Return the [X, Y] coordinate for the center point of the cell that contains the specified text.  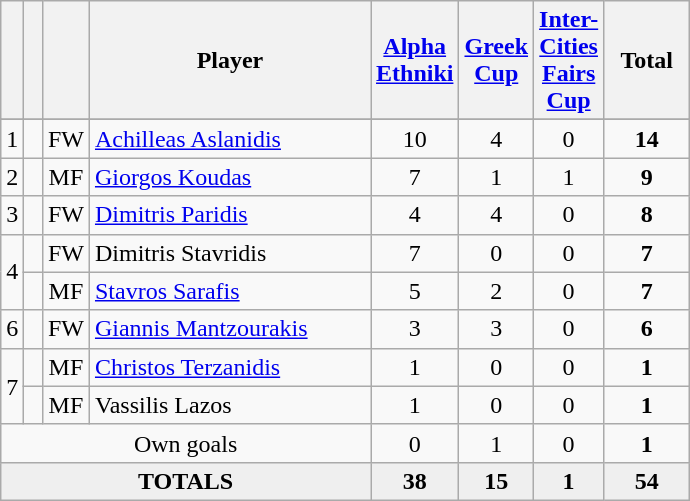
Greek Cup [496, 60]
Christos Terzanidis [230, 367]
9 [647, 177]
14 [647, 139]
10 [414, 139]
TOTALS [186, 481]
Giannis Mantzourakis [230, 329]
Dimitris Paridis [230, 215]
Dimitris Stavridis [230, 253]
Stavros Sarafis [230, 291]
Total [647, 60]
Vassilis Lazos [230, 405]
Player [230, 60]
38 [414, 481]
Alpha Ethniki [414, 60]
Giorgos Koudas [230, 177]
Own goals [186, 443]
Inter-Cities Fairs Cup [569, 60]
5 [414, 291]
15 [496, 481]
Achilleas Aslanidis [230, 139]
54 [647, 481]
8 [647, 215]
